Provide the [x, y] coordinate of the cell's center where the given text is located.  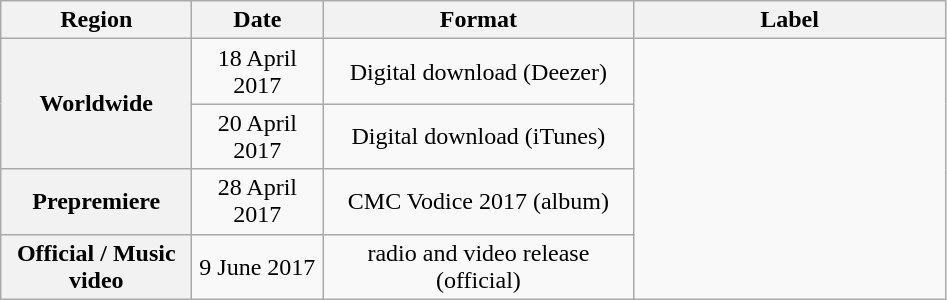
Digital download (Deezer) [478, 72]
28 April 2017 [258, 202]
Digital download (iTunes) [478, 136]
18 April 2017 [258, 72]
Format [478, 20]
Label [790, 20]
CMC Vodice 2017 (album) [478, 202]
20 April 2017 [258, 136]
Region [96, 20]
Prepremiere [96, 202]
Date [258, 20]
Worldwide [96, 104]
Official / Music video [96, 266]
radio and video release (official) [478, 266]
9 June 2017 [258, 266]
